Search for the cell housing the specified text and yield its (X, Y) center coordinate. 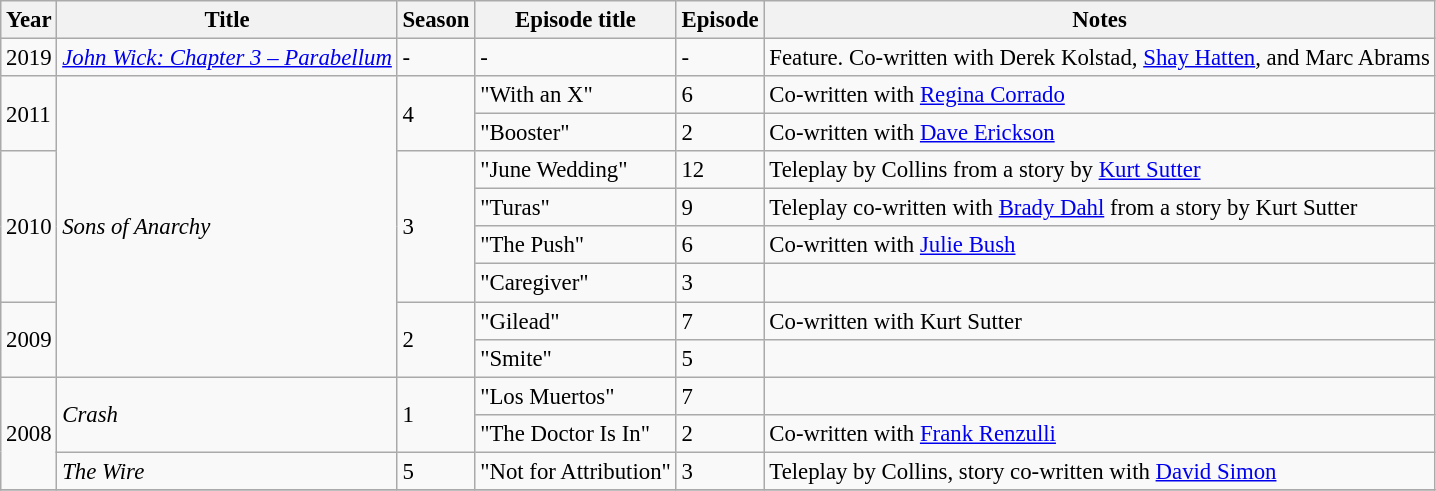
Teleplay by Collins from a story by Kurt Sutter (1100, 170)
John Wick: Chapter 3 – Parabellum (227, 58)
Episode title (576, 20)
"Smite" (576, 358)
"Turas" (576, 208)
"The Push" (576, 245)
Episode (720, 20)
"Caregiver" (576, 283)
2009 (29, 340)
2010 (29, 226)
2011 (29, 114)
"With an X" (576, 95)
Feature. Co-written with Derek Kolstad, Shay Hatten, and Marc Abrams (1100, 58)
Notes (1100, 20)
2008 (29, 434)
Co-written with Julie Bush (1100, 245)
Co-written with Dave Erickson (1100, 133)
"The Doctor Is In" (576, 433)
"Not for Attribution" (576, 471)
Teleplay co-written with Brady Dahl from a story by Kurt Sutter (1100, 208)
Title (227, 20)
Year (29, 20)
"Booster" (576, 133)
Sons of Anarchy (227, 226)
4 (436, 114)
12 (720, 170)
Teleplay by Collins, story co-written with David Simon (1100, 471)
Co-written with Regina Corrado (1100, 95)
"Gilead" (576, 321)
Co-written with Frank Renzulli (1100, 433)
Crash (227, 414)
Co-written with Kurt Sutter (1100, 321)
"Los Muertos" (576, 396)
2019 (29, 58)
1 (436, 414)
The Wire (227, 471)
9 (720, 208)
"June Wedding" (576, 170)
Season (436, 20)
